Locate the cell with the specified text and output its [X, Y] center coordinate. 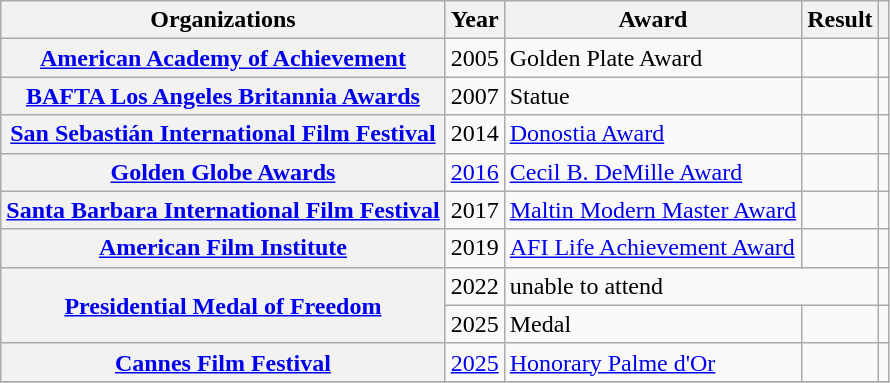
Statue [652, 96]
Presidential Medal of Freedom [223, 305]
Santa Barbara International Film Festival [223, 210]
Cecil B. DeMille Award [652, 172]
Cannes Film Festival [223, 362]
BAFTA Los Angeles Britannia Awards [223, 96]
Award [652, 20]
American Academy of Achievement [223, 58]
2007 [474, 96]
Donostia Award [652, 134]
Medal [652, 324]
Golden Plate Award [652, 58]
2014 [474, 134]
Maltin Modern Master Award [652, 210]
San Sebastián International Film Festival [223, 134]
unable to attend [691, 286]
Organizations [223, 20]
2016 [474, 172]
2019 [474, 248]
Honorary Palme d'Or [652, 362]
2022 [474, 286]
AFI Life Achievement Award [652, 248]
American Film Institute [223, 248]
2017 [474, 210]
2005 [474, 58]
Year [474, 20]
Golden Globe Awards [223, 172]
Result [840, 20]
